Detect which cell encompasses the target text, then output its [x, y] center coordinate. 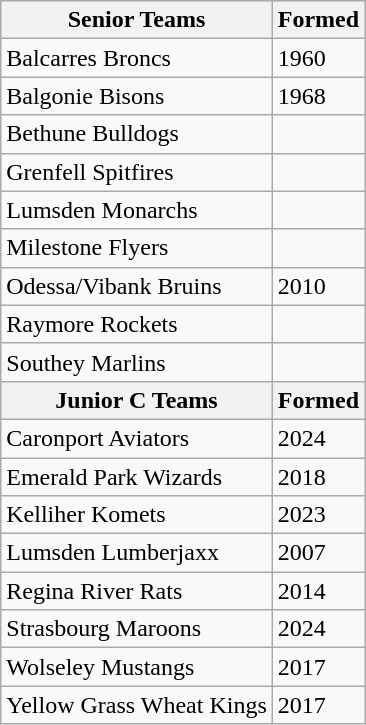
Grenfell Spitfires [137, 172]
Junior C Teams [137, 400]
2023 [318, 515]
1968 [318, 96]
Raymore Rockets [137, 324]
Yellow Grass Wheat Kings [137, 705]
Milestone Flyers [137, 248]
Balgonie Bisons [137, 96]
Senior Teams [137, 20]
1960 [318, 58]
2014 [318, 591]
2018 [318, 477]
Emerald Park Wizards [137, 477]
Lumsden Lumberjaxx [137, 553]
Wolseley Mustangs [137, 667]
Odessa/Vibank Bruins [137, 286]
Kelliher Komets [137, 515]
Bethune Bulldogs [137, 134]
Southey Marlins [137, 362]
Balcarres Broncs [137, 58]
Strasbourg Maroons [137, 629]
Lumsden Monarchs [137, 210]
2007 [318, 553]
Caronport Aviators [137, 438]
2010 [318, 286]
Regina River Rats [137, 591]
